Identify which cell holds the provided text, then report its (x, y) central coordinate. 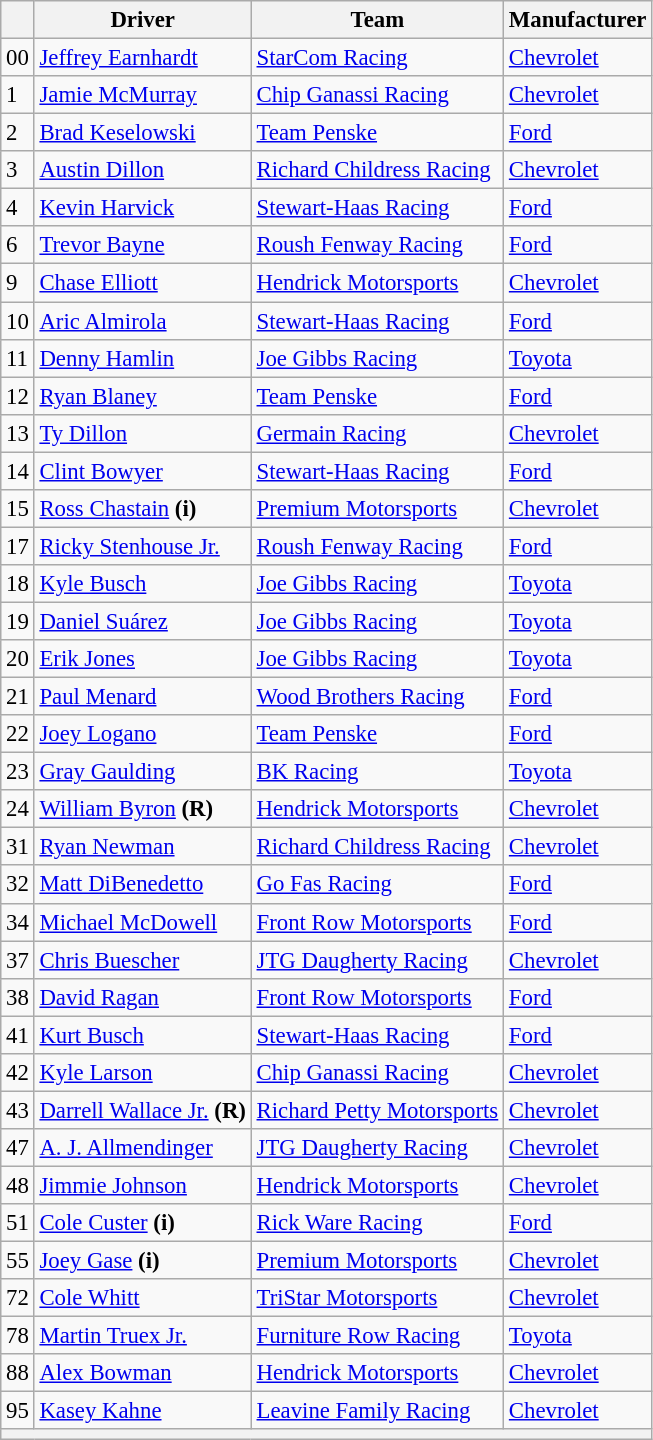
72 (18, 1298)
23 (18, 772)
Chris Buescher (142, 960)
Ryan Newman (142, 847)
17 (18, 546)
Joey Logano (142, 734)
Trevor Bayne (142, 245)
David Ragan (142, 997)
Leavine Family Racing (377, 1411)
Clint Bowyer (142, 471)
Jimmie Johnson (142, 1185)
19 (18, 621)
13 (18, 433)
TriStar Motorsports (377, 1298)
55 (18, 1261)
1 (18, 95)
11 (18, 358)
Brad Keselowski (142, 133)
37 (18, 960)
Rick Ware Racing (377, 1223)
4 (18, 208)
21 (18, 697)
41 (18, 1035)
StarCom Racing (377, 58)
10 (18, 321)
12 (18, 396)
Go Fas Racing (377, 885)
Cole Whitt (142, 1298)
Kevin Harvick (142, 208)
88 (18, 1373)
Aric Almirola (142, 321)
42 (18, 1073)
15 (18, 509)
34 (18, 922)
18 (18, 584)
78 (18, 1336)
Jamie McMurray (142, 95)
William Byron (R) (142, 809)
Alex Bowman (142, 1373)
00 (18, 58)
38 (18, 997)
Kyle Larson (142, 1073)
Kyle Busch (142, 584)
Manufacturer (578, 20)
Daniel Suárez (142, 621)
3 (18, 170)
9 (18, 283)
Cole Custer (i) (142, 1223)
Driver (142, 20)
Joey Gase (i) (142, 1261)
24 (18, 809)
Ricky Stenhouse Jr. (142, 546)
Kurt Busch (142, 1035)
Austin Dillon (142, 170)
A. J. Allmendinger (142, 1148)
6 (18, 245)
43 (18, 1110)
Ross Chastain (i) (142, 509)
47 (18, 1148)
Martin Truex Jr. (142, 1336)
32 (18, 885)
14 (18, 471)
Matt DiBenedetto (142, 885)
BK Racing (377, 772)
Ryan Blaney (142, 396)
Paul Menard (142, 697)
Richard Petty Motorsports (377, 1110)
22 (18, 734)
Gray Gaulding (142, 772)
Team (377, 20)
51 (18, 1223)
Michael McDowell (142, 922)
Ty Dillon (142, 433)
Kasey Kahne (142, 1411)
Erik Jones (142, 659)
48 (18, 1185)
31 (18, 847)
Darrell Wallace Jr. (R) (142, 1110)
Wood Brothers Racing (377, 697)
Chase Elliott (142, 283)
Germain Racing (377, 433)
20 (18, 659)
Jeffrey Earnhardt (142, 58)
Furniture Row Racing (377, 1336)
95 (18, 1411)
2 (18, 133)
Denny Hamlin (142, 358)
